Capture the cell that displays the provided text and extract its [X, Y] central coordinate. 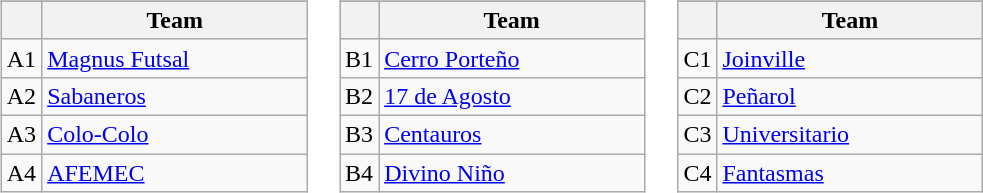
A4 [21, 173]
Magnus Futsal [175, 58]
A2 [21, 96]
Colo-Colo [175, 134]
Universitario [850, 134]
AFEMEC [175, 173]
Peñarol [850, 96]
A3 [21, 134]
A1 [21, 58]
Joinville [850, 58]
17 de Agosto [512, 96]
B2 [360, 96]
C3 [698, 134]
Divino Niño [512, 173]
Sabaneros [175, 96]
B4 [360, 173]
C4 [698, 173]
Fantasmas [850, 173]
Centauros [512, 134]
B3 [360, 134]
B1 [360, 58]
C1 [698, 58]
C2 [698, 96]
Cerro Porteño [512, 58]
